For the text-containing cell, return its midpoint in [X, Y] coordinate format. 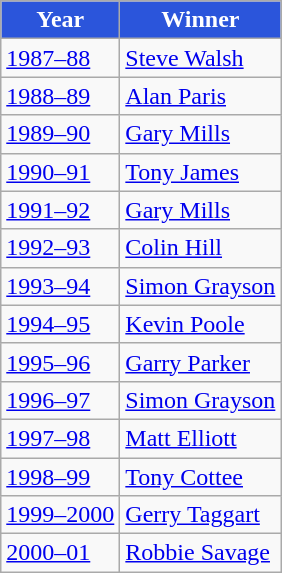
Colin Hill [200, 248]
Gerry Taggart [200, 515]
1992–93 [60, 248]
1987–88 [60, 58]
Robbie Savage [200, 553]
1990–91 [60, 172]
1989–90 [60, 134]
Tony James [200, 172]
1997–98 [60, 438]
2000–01 [60, 553]
Year [60, 20]
Steve Walsh [200, 58]
1995–96 [60, 362]
Alan Paris [200, 96]
1998–99 [60, 477]
Winner [200, 20]
1991–92 [60, 210]
1993–94 [60, 286]
Garry Parker [200, 362]
1994–95 [60, 324]
Matt Elliott [200, 438]
1999–2000 [60, 515]
Kevin Poole [200, 324]
1988–89 [60, 96]
Tony Cottee [200, 477]
1996–97 [60, 400]
